Search for the cell housing the specified text and yield its [x, y] center coordinate. 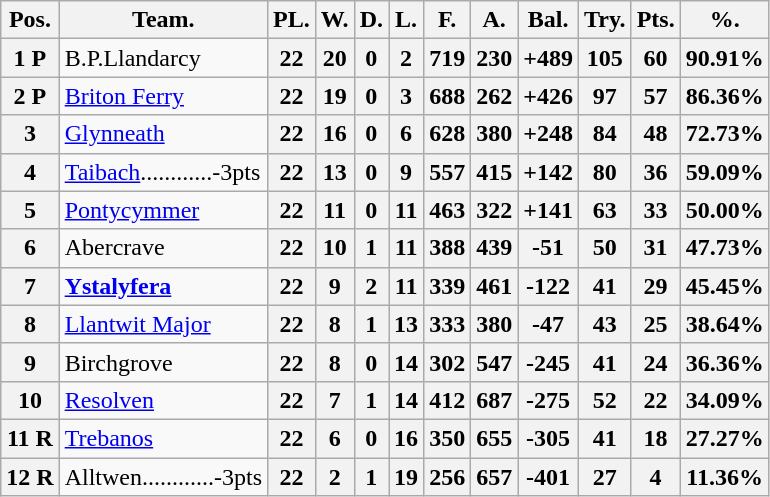
63 [604, 210]
86.36% [724, 96]
+142 [548, 172]
333 [448, 324]
80 [604, 172]
27.27% [724, 438]
Birchgrove [163, 362]
2 P [30, 96]
1 P [30, 58]
11 R [30, 438]
463 [448, 210]
PL. [292, 20]
25 [656, 324]
84 [604, 134]
-245 [548, 362]
D. [371, 20]
50 [604, 248]
47.73% [724, 248]
43 [604, 324]
687 [494, 400]
Pos. [30, 20]
-275 [548, 400]
655 [494, 438]
W. [334, 20]
11.36% [724, 477]
+248 [548, 134]
388 [448, 248]
-401 [548, 477]
F. [448, 20]
Ystalyfera [163, 286]
-122 [548, 286]
302 [448, 362]
+489 [548, 58]
688 [448, 96]
-47 [548, 324]
Taibach............-3pts [163, 172]
Bal. [548, 20]
Pts. [656, 20]
L. [406, 20]
97 [604, 96]
Resolven [163, 400]
415 [494, 172]
Trebanos [163, 438]
38.64% [724, 324]
719 [448, 58]
18 [656, 438]
33 [656, 210]
5 [30, 210]
50.00% [724, 210]
256 [448, 477]
34.09% [724, 400]
20 [334, 58]
A. [494, 20]
72.73% [724, 134]
36 [656, 172]
57 [656, 96]
262 [494, 96]
12 R [30, 477]
657 [494, 477]
52 [604, 400]
27 [604, 477]
105 [604, 58]
Try. [604, 20]
-305 [548, 438]
36.36% [724, 362]
Glynneath [163, 134]
Abercrave [163, 248]
230 [494, 58]
24 [656, 362]
412 [448, 400]
Team. [163, 20]
B.P.Llandarcy [163, 58]
439 [494, 248]
Alltwen............-3pts [163, 477]
+426 [548, 96]
60 [656, 58]
339 [448, 286]
29 [656, 286]
Llantwit Major [163, 324]
557 [448, 172]
48 [656, 134]
461 [494, 286]
+141 [548, 210]
31 [656, 248]
59.09% [724, 172]
350 [448, 438]
%. [724, 20]
45.45% [724, 286]
547 [494, 362]
90.91% [724, 58]
Pontycymmer [163, 210]
628 [448, 134]
322 [494, 210]
Briton Ferry [163, 96]
-51 [548, 248]
